Scan for the cell matching the given text and deliver its [X, Y] coordinate at center. 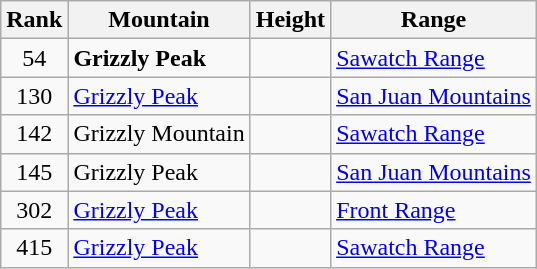
145 [34, 172]
302 [34, 210]
Rank [34, 20]
Mountain [159, 20]
142 [34, 134]
Grizzly Mountain [159, 134]
415 [34, 248]
Range [434, 20]
54 [34, 58]
130 [34, 96]
Height [290, 20]
Front Range [434, 210]
